Capture the cell that displays the provided text and extract its [X, Y] central coordinate. 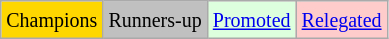
Runners-up [155, 20]
Champions [52, 20]
Relegated [342, 20]
Promoted [252, 20]
